Capture the cell that displays the provided text and extract its [x, y] central coordinate. 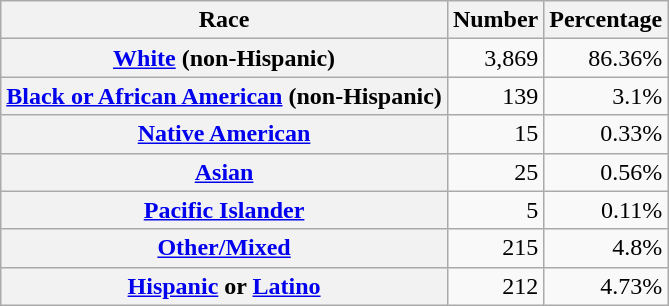
Asian [224, 172]
Hispanic or Latino [224, 286]
4.8% [606, 248]
3,869 [495, 58]
Race [224, 20]
4.73% [606, 286]
0.11% [606, 210]
Number [495, 20]
Black or African American (non-Hispanic) [224, 96]
25 [495, 172]
86.36% [606, 58]
Pacific Islander [224, 210]
Percentage [606, 20]
Native American [224, 134]
White (non-Hispanic) [224, 58]
15 [495, 134]
212 [495, 286]
3.1% [606, 96]
5 [495, 210]
139 [495, 96]
215 [495, 248]
Other/Mixed [224, 248]
0.33% [606, 134]
0.56% [606, 172]
